Detect which cell encompasses the target text, then output its [X, Y] center coordinate. 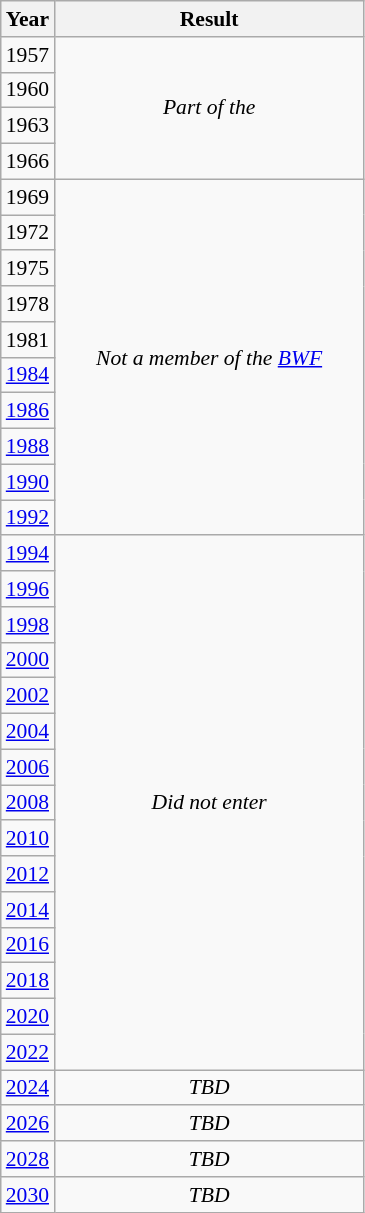
1986 [28, 411]
2024 [28, 1088]
Did not enter [209, 803]
1988 [28, 447]
2000 [28, 660]
1992 [28, 518]
1981 [28, 340]
1960 [28, 90]
1972 [28, 233]
Not a member of the BWF [209, 357]
2012 [28, 874]
2014 [28, 910]
2006 [28, 767]
2008 [28, 803]
2004 [28, 732]
1998 [28, 625]
2002 [28, 696]
Result [209, 19]
Year [28, 19]
2028 [28, 1159]
Part of the [209, 108]
2016 [28, 945]
2026 [28, 1124]
1984 [28, 375]
2022 [28, 1052]
2030 [28, 1195]
1994 [28, 554]
1978 [28, 304]
1996 [28, 589]
2010 [28, 839]
1975 [28, 269]
1957 [28, 55]
1990 [28, 482]
1969 [28, 197]
2018 [28, 981]
2020 [28, 1017]
1966 [28, 162]
1963 [28, 126]
